Capture the cell that displays the provided text and extract its [x, y] central coordinate. 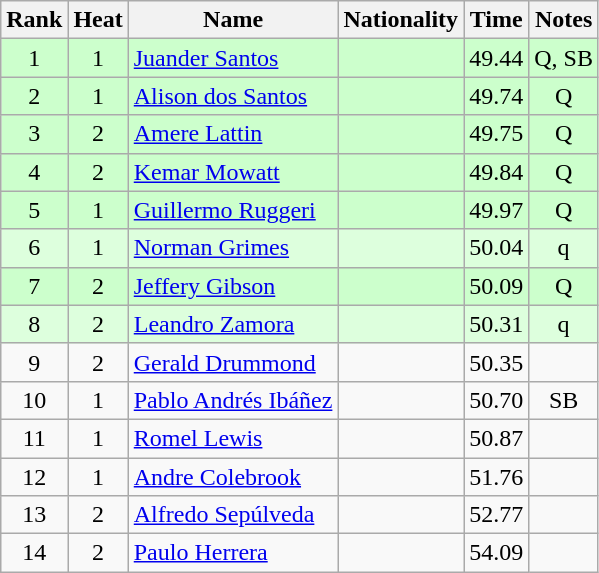
51.76 [496, 477]
50.04 [496, 248]
50.31 [496, 324]
50.09 [496, 286]
54.09 [496, 553]
Notes [564, 20]
Pablo Andrés Ibáñez [233, 400]
Alfredo Sepúlveda [233, 515]
12 [34, 477]
Nationality [401, 20]
Q, SB [564, 58]
50.35 [496, 362]
Alison dos Santos [233, 96]
49.74 [496, 96]
Amere Lattin [233, 134]
49.84 [496, 172]
Gerald Drummond [233, 362]
Kemar Mowatt [233, 172]
Heat [98, 20]
52.77 [496, 515]
49.75 [496, 134]
49.44 [496, 58]
SB [564, 400]
Leandro Zamora [233, 324]
Guillermo Ruggeri [233, 210]
50.70 [496, 400]
Time [496, 20]
6 [34, 248]
13 [34, 515]
Juander Santos [233, 58]
Name [233, 20]
5 [34, 210]
14 [34, 553]
Norman Grimes [233, 248]
3 [34, 134]
11 [34, 438]
Rank [34, 20]
8 [34, 324]
4 [34, 172]
Jeffery Gibson [233, 286]
10 [34, 400]
Andre Colebrook [233, 477]
49.97 [496, 210]
50.87 [496, 438]
Paulo Herrera [233, 553]
7 [34, 286]
9 [34, 362]
Romel Lewis [233, 438]
